Extract the [X, Y] coordinate from the center of the cell holding the provided text.  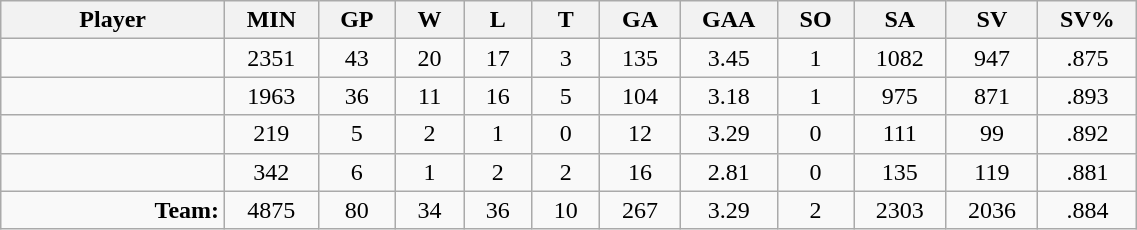
119 [992, 172]
Team: [113, 210]
3.45 [728, 58]
17 [498, 58]
20 [430, 58]
Player [113, 20]
2303 [900, 210]
3.18 [728, 96]
MIN [272, 20]
L [498, 20]
871 [992, 96]
T [566, 20]
SO [816, 20]
.881 [1088, 172]
11 [430, 96]
.884 [1088, 210]
SV% [1088, 20]
104 [640, 96]
99 [992, 134]
947 [992, 58]
10 [566, 210]
GAA [728, 20]
2.81 [728, 172]
SV [992, 20]
.893 [1088, 96]
12 [640, 134]
80 [356, 210]
4875 [272, 210]
219 [272, 134]
W [430, 20]
2351 [272, 58]
975 [900, 96]
6 [356, 172]
.892 [1088, 134]
SA [900, 20]
43 [356, 58]
111 [900, 134]
1963 [272, 96]
34 [430, 210]
267 [640, 210]
342 [272, 172]
1082 [900, 58]
.875 [1088, 58]
2036 [992, 210]
GA [640, 20]
3 [566, 58]
GP [356, 20]
